Output the [x, y] coordinate of the center of the cell containing the given text.  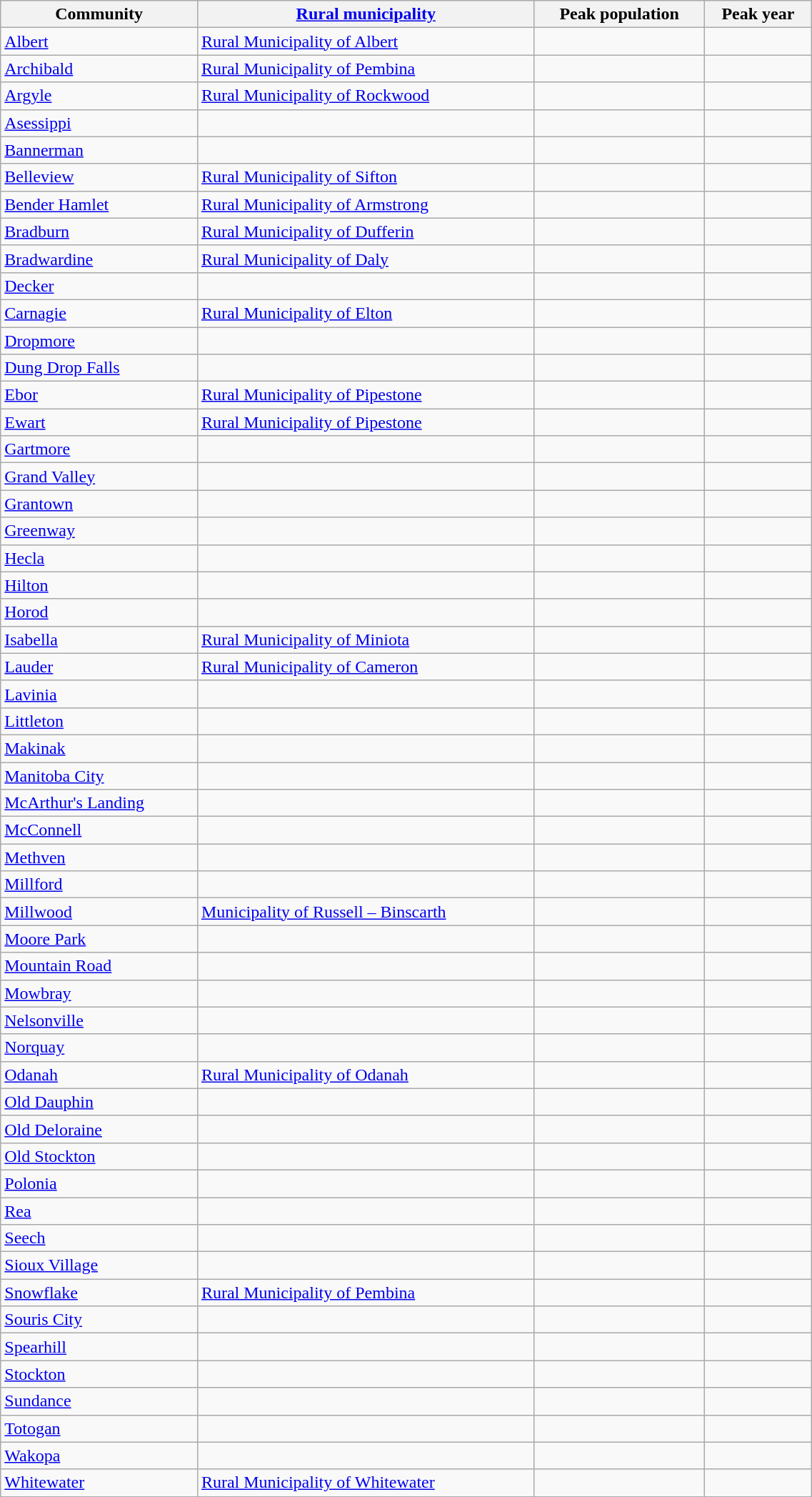
McConnell [99, 830]
Greenway [99, 531]
Mowbray [99, 993]
Bender Hamlet [99, 204]
Belleview [99, 177]
Wakopa [99, 1456]
Bannerman [99, 150]
Rea [99, 1211]
Nelsonville [99, 1020]
Hecla [99, 558]
Odanah [99, 1075]
Community [99, 14]
Souris City [99, 1320]
Seech [99, 1238]
Municipality of Russell – Binscarth [366, 912]
Bradwardine [99, 259]
Rural municipality [366, 14]
Old Stockton [99, 1156]
Methven [99, 857]
Asessippi [99, 123]
Manitoba City [99, 775]
Grand Valley [99, 477]
Millford [99, 885]
Rural Municipality of Whitewater [366, 1483]
Snowflake [99, 1293]
Argyle [99, 96]
Rural Municipality of Elton [366, 313]
Littleton [99, 721]
Isabella [99, 640]
Lavinia [99, 694]
Lauder [99, 667]
Rural Municipality of Miniota [366, 640]
Rural Municipality of Odanah [366, 1075]
Rural Municipality of Dufferin [366, 232]
Makinak [99, 748]
Hilton [99, 585]
Stockton [99, 1374]
McArthur's Landing [99, 803]
Carnagie [99, 313]
Peak year [758, 14]
Mountain Road [99, 966]
Rural Municipality of Armstrong [366, 204]
Ewart [99, 422]
Ebor [99, 395]
Sioux Village [99, 1265]
Norquay [99, 1048]
Millwood [99, 912]
Sundance [99, 1401]
Rural Municipality of Albert [366, 41]
Totogan [99, 1428]
Rural Municipality of Rockwood [366, 96]
Rural Municipality of Cameron [366, 667]
Peak population [619, 14]
Horod [99, 612]
Polonia [99, 1183]
Spearhill [99, 1347]
Dung Drop Falls [99, 368]
Decker [99, 286]
Old Dauphin [99, 1102]
Whitewater [99, 1483]
Rural Municipality of Daly [366, 259]
Old Deloraine [99, 1129]
Dropmore [99, 341]
Moore Park [99, 939]
Albert [99, 41]
Grantown [99, 504]
Rural Municipality of Sifton [366, 177]
Gartmore [99, 449]
Bradburn [99, 232]
Archibald [99, 69]
